Find where the given text appears and provide that cell's center as [X, Y] coordinate. 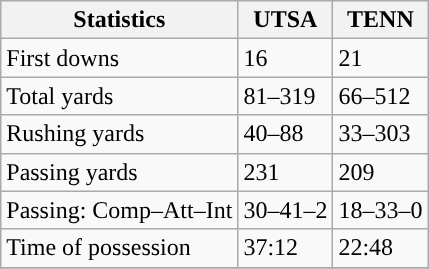
TENN [380, 20]
18–33–0 [380, 210]
231 [286, 172]
66–512 [380, 96]
Time of possession [120, 248]
Passing: Comp–Att–Int [120, 210]
21 [380, 58]
22:48 [380, 248]
Statistics [120, 20]
Rushing yards [120, 134]
37:12 [286, 248]
First downs [120, 58]
Total yards [120, 96]
Passing yards [120, 172]
UTSA [286, 20]
30–41–2 [286, 210]
33–303 [380, 134]
209 [380, 172]
40–88 [286, 134]
81–319 [286, 96]
16 [286, 58]
